Identify which cell holds the provided text, then report its [x, y] central coordinate. 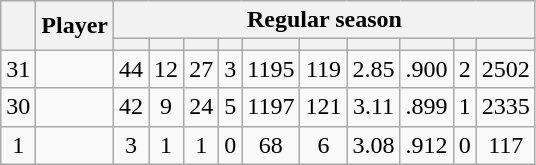
3.08 [374, 145]
30 [18, 107]
12 [166, 69]
2502 [506, 69]
2.85 [374, 69]
.899 [426, 107]
27 [202, 69]
Player [75, 26]
24 [202, 107]
.912 [426, 145]
121 [324, 107]
68 [271, 145]
31 [18, 69]
1195 [271, 69]
6 [324, 145]
2 [464, 69]
9 [166, 107]
2335 [506, 107]
119 [324, 69]
42 [132, 107]
3.11 [374, 107]
.900 [426, 69]
44 [132, 69]
Regular season [325, 20]
5 [230, 107]
1197 [271, 107]
117 [506, 145]
